Determine the (X, Y) coordinate at the center of the cell enclosing the given text.  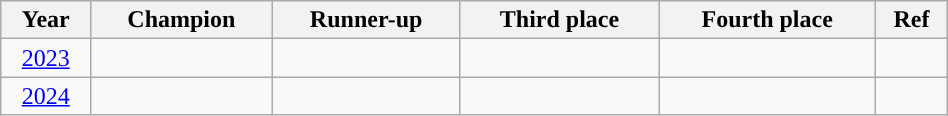
2024 (46, 96)
Fourth place (768, 20)
Champion (182, 20)
Ref (912, 20)
Third place (560, 20)
Runner-up (366, 20)
2023 (46, 58)
Year (46, 20)
